Return the (x, y) coordinate for the center point of the cell that contains the specified text.  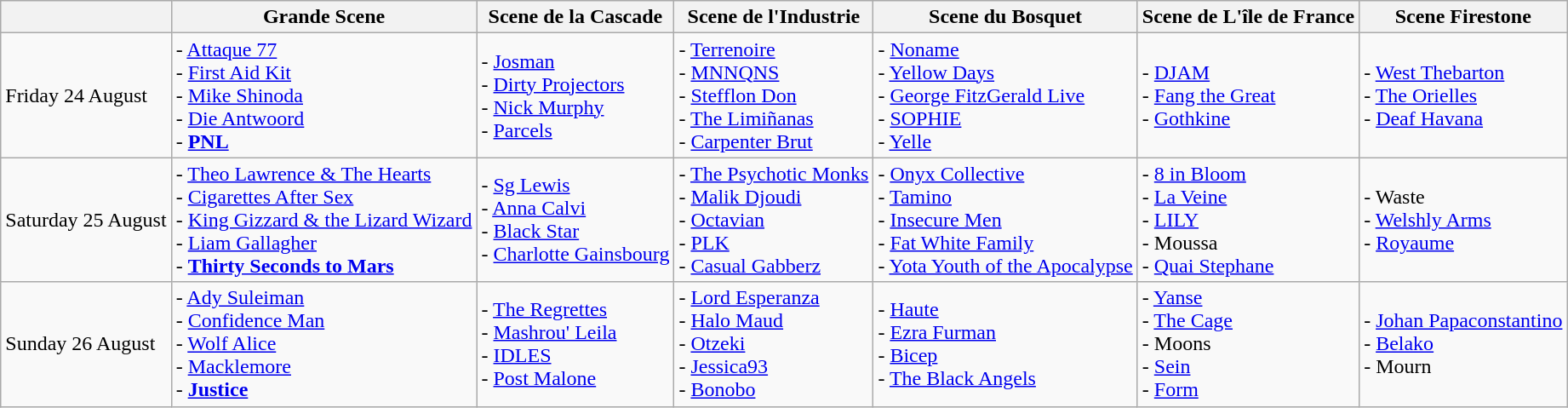
Sunday 26 August (86, 344)
- Josman- Dirty Projectors- Nick Murphy- Parcels (575, 95)
Saturday 25 August (86, 220)
- DJAM- Fang the Great- Gothkine (1248, 95)
Scene Firestone (1463, 17)
- Lord Esperanza- Halo Maud- Otzeki- Jessica93- Bonobo (774, 344)
- Onyx Collective- Tamino- Insecure Men- Fat White Family- Yota Youth of the Apocalypse (1005, 220)
- The Regrettes- Mashrou' Leila- IDLES- Post Malone (575, 344)
- Noname- Yellow Days- George FitzGerald Live- SOPHIE- Yelle (1005, 95)
- Terrenoire- MNNQNS- Stefflon Don- The Limiñanas- Carpenter Brut (774, 95)
- 8 in Bloom- La Veine- LILY- Moussa- Quai Stephane (1248, 220)
Scene de l'Industrie (774, 17)
- Haute- Ezra Furman- Bicep- The Black Angels (1005, 344)
Friday 24 August (86, 95)
Scene du Bosquet (1005, 17)
- The Psychotic Monks- Malik Djoudi- Octavian- PLK- Casual Gabberz (774, 220)
- Waste- Welshly Arms- Royaume (1463, 220)
- Johan Papaconstantino- Belako- Mourn (1463, 344)
- Attaque 77- First Aid Kit- Mike Shinoda- Die Antwoord- PNL (323, 95)
- Theo Lawrence & The Hearts- Cigarettes After Sex- King Gizzard & the Lizard Wizard- Liam Gallagher- Thirty Seconds to Mars (323, 220)
Scene de la Cascade (575, 17)
Scene de L'île de France (1248, 17)
- Yanse- The Cage- Moons- Sein- Form (1248, 344)
Grande Scene (323, 17)
- Ady Suleiman- Confidence Man- Wolf Alice- Macklemore- Justice (323, 344)
- Sg Lewis- Anna Calvi- Black Star- Charlotte Gainsbourg (575, 220)
- West Thebarton- The Orielles- Deaf Havana (1463, 95)
